Identify which cell holds the provided text, then report its (x, y) central coordinate. 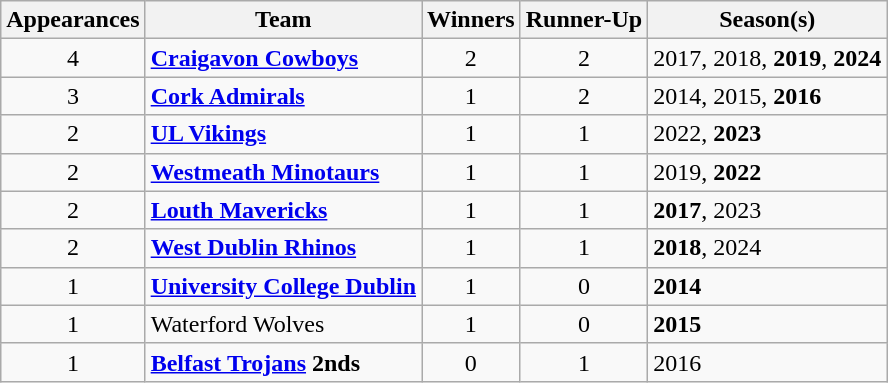
2014, 2015, 2016 (768, 96)
2018, 2024 (768, 248)
2022, 2023 (768, 134)
Belfast Trojans 2nds (283, 362)
2017, 2018, 2019, 2024 (768, 58)
Winners (472, 20)
University College Dublin (283, 286)
Team (283, 20)
Appearances (73, 20)
3 (73, 96)
Cork Admirals (283, 96)
2015 (768, 324)
2014 (768, 286)
2016 (768, 362)
Westmeath Minotaurs (283, 172)
2019, 2022 (768, 172)
West Dublin Rhinos (283, 248)
Craigavon Cowboys (283, 58)
2017, 2023 (768, 210)
4 (73, 58)
UL Vikings (283, 134)
Louth Mavericks (283, 210)
Runner-Up (584, 20)
Waterford Wolves (283, 324)
Season(s) (768, 20)
